Pinpoint the cell where the given text exists, returning its [X, Y] midpoint coordinate. 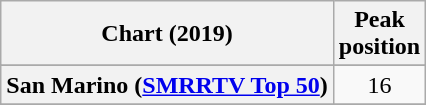
16 [379, 85]
Chart (2019) [168, 34]
San Marino (SMRRTV Top 50) [168, 85]
Peakposition [379, 34]
